Scan for the cell matching the given text and deliver its (X, Y) coordinate at center. 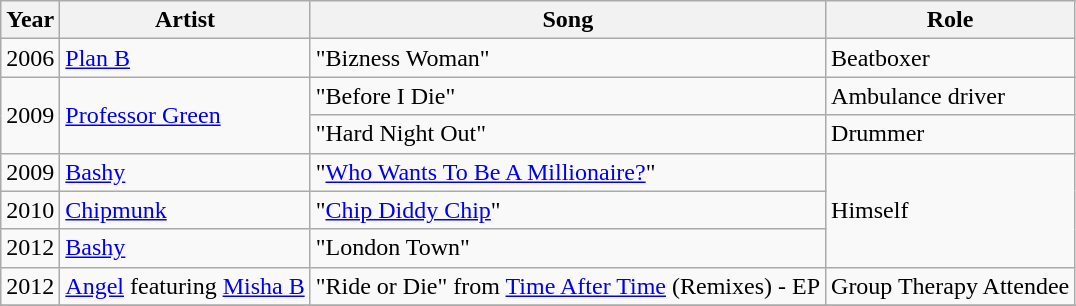
Drummer (950, 134)
Artist (185, 20)
Beatboxer (950, 58)
Professor Green (185, 115)
"Chip Diddy Chip" (568, 210)
"Who Wants To Be A Millionaire?" (568, 172)
Angel featuring Misha B (185, 286)
Group Therapy Attendee (950, 286)
"Bizness Woman" (568, 58)
2006 (30, 58)
Himself (950, 210)
"Before I Die" (568, 96)
2010 (30, 210)
Plan B (185, 58)
Role (950, 20)
"London Town" (568, 248)
Chipmunk (185, 210)
"Ride or Die" from Time After Time (Remixes) - EP (568, 286)
Year (30, 20)
"Hard Night Out" (568, 134)
Ambulance driver (950, 96)
Song (568, 20)
